Output the (x, y) coordinate of the center of the cell containing the given text.  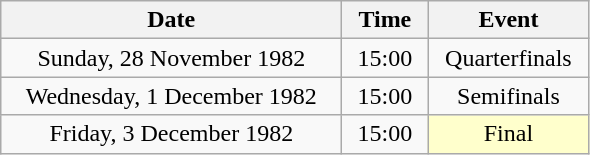
Sunday, 28 November 1982 (172, 58)
Friday, 3 December 1982 (172, 134)
Date (172, 20)
Event (508, 20)
Time (385, 20)
Semifinals (508, 96)
Final (508, 134)
Wednesday, 1 December 1982 (172, 96)
Quarterfinals (508, 58)
